Detect which cell encompasses the target text, then output its (x, y) center coordinate. 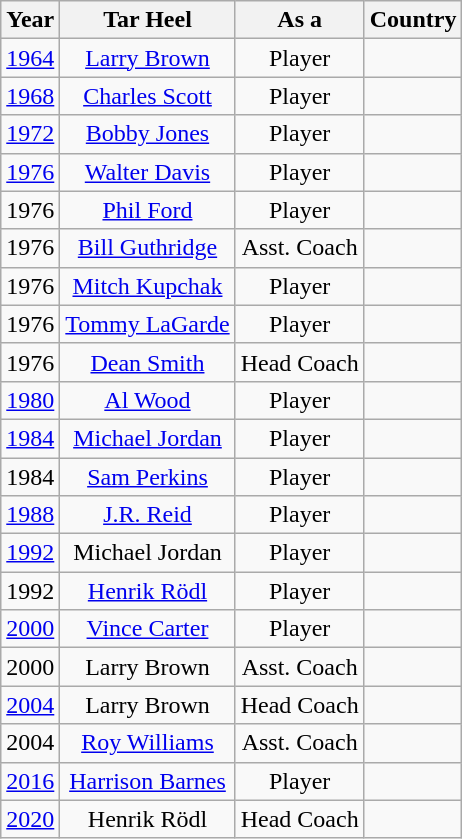
Year (30, 20)
1972 (30, 134)
Bobby Jones (148, 134)
Sam Perkins (148, 477)
Bill Guthridge (148, 248)
1968 (30, 96)
1988 (30, 515)
Roy Williams (148, 743)
As a (300, 20)
1964 (30, 58)
Mitch Kupchak (148, 286)
Harrison Barnes (148, 781)
Al Wood (148, 400)
Charles Scott (148, 96)
Tommy LaGarde (148, 324)
2020 (30, 819)
J.R. Reid (148, 515)
Phil Ford (148, 210)
Dean Smith (148, 362)
Vince Carter (148, 629)
Country (413, 20)
Walter Davis (148, 172)
Tar Heel (148, 20)
1980 (30, 400)
2016 (30, 781)
